Detect which cell encompasses the target text, then output its (x, y) center coordinate. 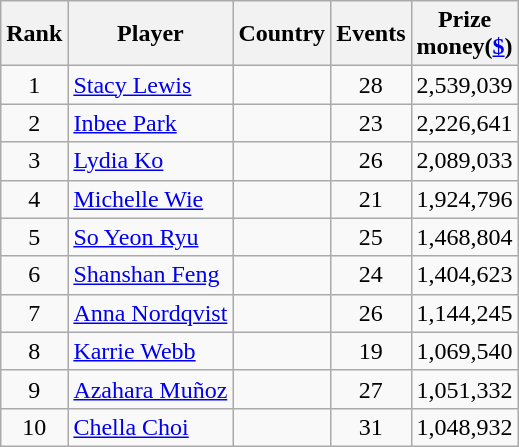
8 (34, 351)
Stacy Lewis (150, 85)
25 (371, 237)
Prize money($) (464, 34)
6 (34, 275)
Chella Choi (150, 427)
21 (371, 199)
1,051,332 (464, 389)
Player (150, 34)
10 (34, 427)
Lydia Ko (150, 161)
Michelle Wie (150, 199)
1,468,804 (464, 237)
2,539,039 (464, 85)
3 (34, 161)
5 (34, 237)
Inbee Park (150, 123)
2,226,641 (464, 123)
2,089,033 (464, 161)
1,404,623 (464, 275)
19 (371, 351)
1,924,796 (464, 199)
23 (371, 123)
So Yeon Ryu (150, 237)
1,048,932 (464, 427)
28 (371, 85)
4 (34, 199)
2 (34, 123)
Country (282, 34)
27 (371, 389)
9 (34, 389)
31 (371, 427)
Anna Nordqvist (150, 313)
1,069,540 (464, 351)
1,144,245 (464, 313)
1 (34, 85)
Events (371, 34)
Shanshan Feng (150, 275)
Rank (34, 34)
Karrie Webb (150, 351)
Azahara Muñoz (150, 389)
24 (371, 275)
7 (34, 313)
